Capture the cell that displays the provided text and extract its (X, Y) central coordinate. 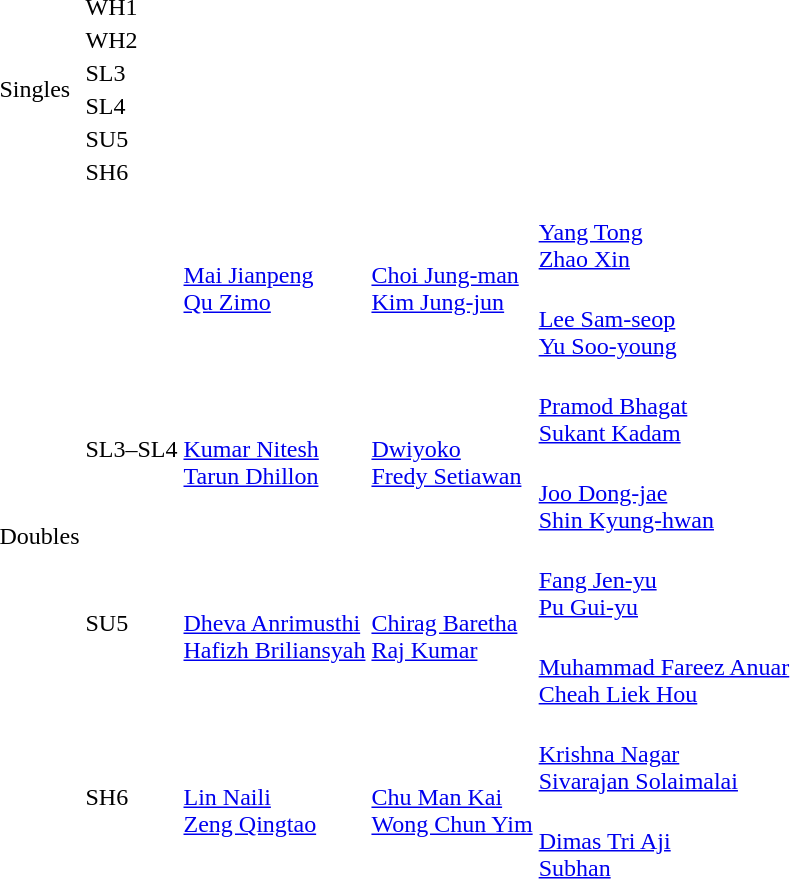
Mai JianpengQu Zimo (274, 276)
SH6 (132, 172)
Kumar NiteshTarun Dhillon (274, 450)
SL3 (132, 73)
DwiyokoFredy Setiawan (452, 450)
SL3–SL4 (132, 450)
Dheva AnrimusthiHafizh Briliansyah (274, 624)
WH2 (132, 40)
Chirag BarethaRaj Kumar (452, 624)
SL4 (132, 106)
Choi Jung-manKim Jung-jun (452, 276)
